Search for the cell housing the specified text and yield its [x, y] center coordinate. 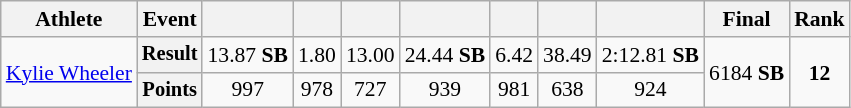
638 [568, 90]
6184 SB [746, 72]
Event [170, 19]
38.49 [568, 55]
12 [820, 72]
727 [370, 90]
Result [170, 55]
13.00 [370, 55]
939 [446, 90]
Rank [820, 19]
981 [514, 90]
Final [746, 19]
978 [317, 90]
Points [170, 90]
13.87 SB [248, 55]
Athlete [69, 19]
924 [650, 90]
2:12.81 SB [650, 55]
Kylie Wheeler [69, 72]
6.42 [514, 55]
997 [248, 90]
1.80 [317, 55]
24.44 SB [446, 55]
